Return the [X, Y] coordinate for the center point of the cell that contains the specified text.  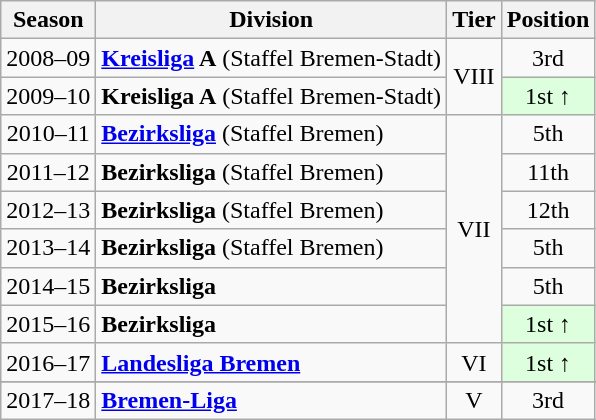
11th [548, 172]
Position [548, 20]
Division [272, 20]
2014–15 [48, 286]
2012–13 [48, 210]
VIII [474, 77]
2016–17 [48, 362]
2011–12 [48, 172]
2015–16 [48, 324]
V [474, 400]
2009–10 [48, 96]
2010–11 [48, 134]
VI [474, 362]
VII [474, 229]
2008–09 [48, 58]
2013–14 [48, 248]
Landesliga Bremen [272, 362]
Bremen-Liga [272, 400]
Tier [474, 20]
Season [48, 20]
2017–18 [48, 400]
12th [548, 210]
